Detect which cell encompasses the target text, then output its (X, Y) center coordinate. 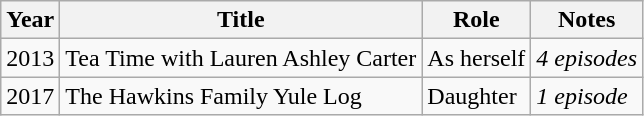
The Hawkins Family Yule Log (241, 96)
1 episode (587, 96)
As herself (476, 58)
2013 (30, 58)
Notes (587, 20)
Title (241, 20)
Tea Time with Lauren Ashley Carter (241, 58)
Year (30, 20)
Role (476, 20)
4 episodes (587, 58)
2017 (30, 96)
Daughter (476, 96)
